For the text-containing cell, return its midpoint in [X, Y] coordinate format. 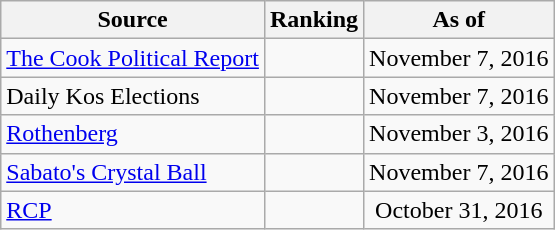
As of [459, 20]
Rothenberg [133, 134]
Daily Kos Elections [133, 96]
RCP [133, 210]
Sabato's Crystal Ball [133, 172]
November 3, 2016 [459, 134]
Source [133, 20]
The Cook Political Report [133, 58]
Ranking [314, 20]
October 31, 2016 [459, 210]
